Capture the cell that displays the provided text and extract its [X, Y] central coordinate. 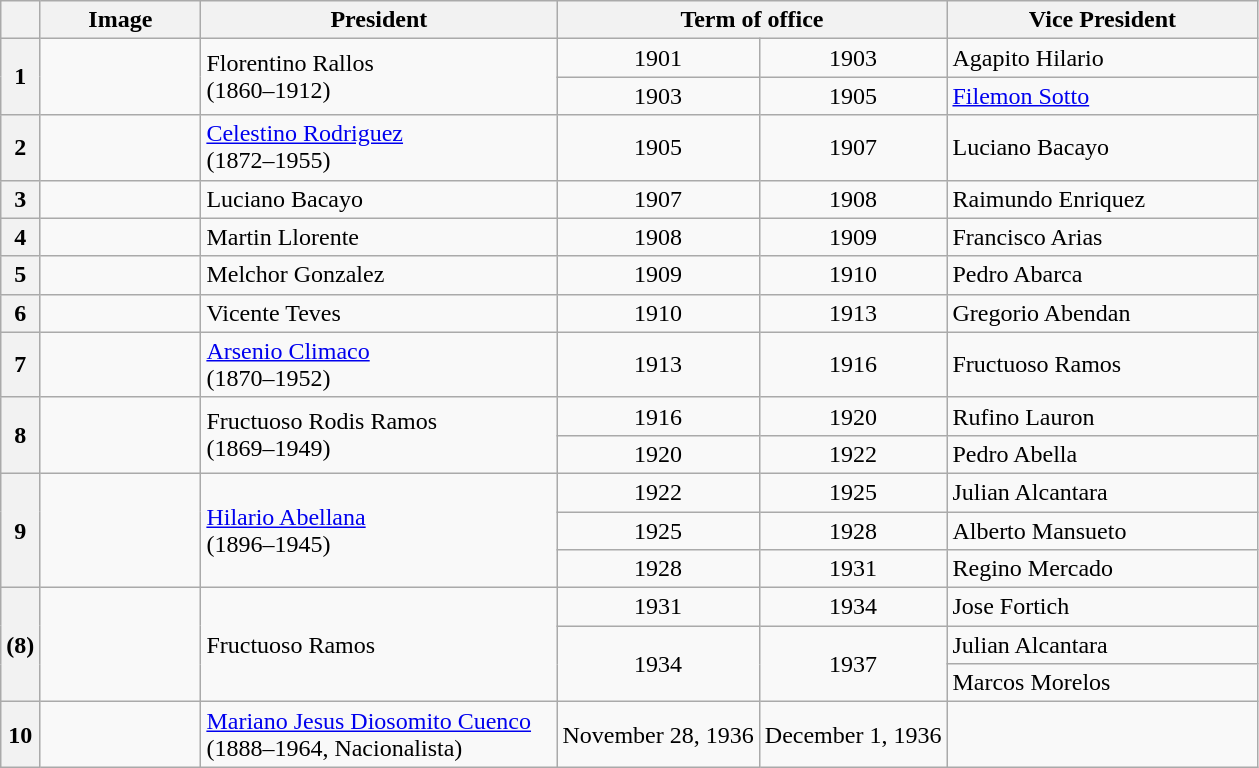
1937 [853, 664]
November 28, 1936 [658, 734]
Vice President [1102, 20]
Raimundo Enriquez [1102, 199]
Regino Mercado [1102, 569]
7 [20, 364]
Marcos Morelos [1102, 683]
Rufino Lauron [1102, 416]
Hilario Abellana(1896–1945) [379, 530]
Alberto Mansueto [1102, 531]
10 [20, 734]
Celestino Rodriguez(1872–1955) [379, 148]
Pedro Abarca [1102, 275]
Vicente Teves [379, 313]
1 [20, 77]
Term of office [752, 20]
5 [20, 275]
Mariano Jesus Diosomito Cuenco (1888–1964, Nacionalista) [379, 734]
Francisco Arias [1102, 237]
Image [120, 20]
8 [20, 435]
1901 [658, 58]
Jose Fortich [1102, 607]
Melchor Gonzalez [379, 275]
4 [20, 237]
2 [20, 148]
9 [20, 530]
Gregorio Abendan [1102, 313]
Florentino Rallos(1860–1912) [379, 77]
December 1, 1936 [853, 734]
Arsenio Climaco(1870–1952) [379, 364]
6 [20, 313]
Martin Llorente [379, 237]
Fructuoso Rodis Ramos(1869–1949) [379, 435]
Agapito Hilario [1102, 58]
(8) [20, 645]
Pedro Abella [1102, 454]
Filemon Sotto [1102, 96]
3 [20, 199]
President [379, 20]
